Find where the given text appears and provide that cell's center as [X, Y] coordinate. 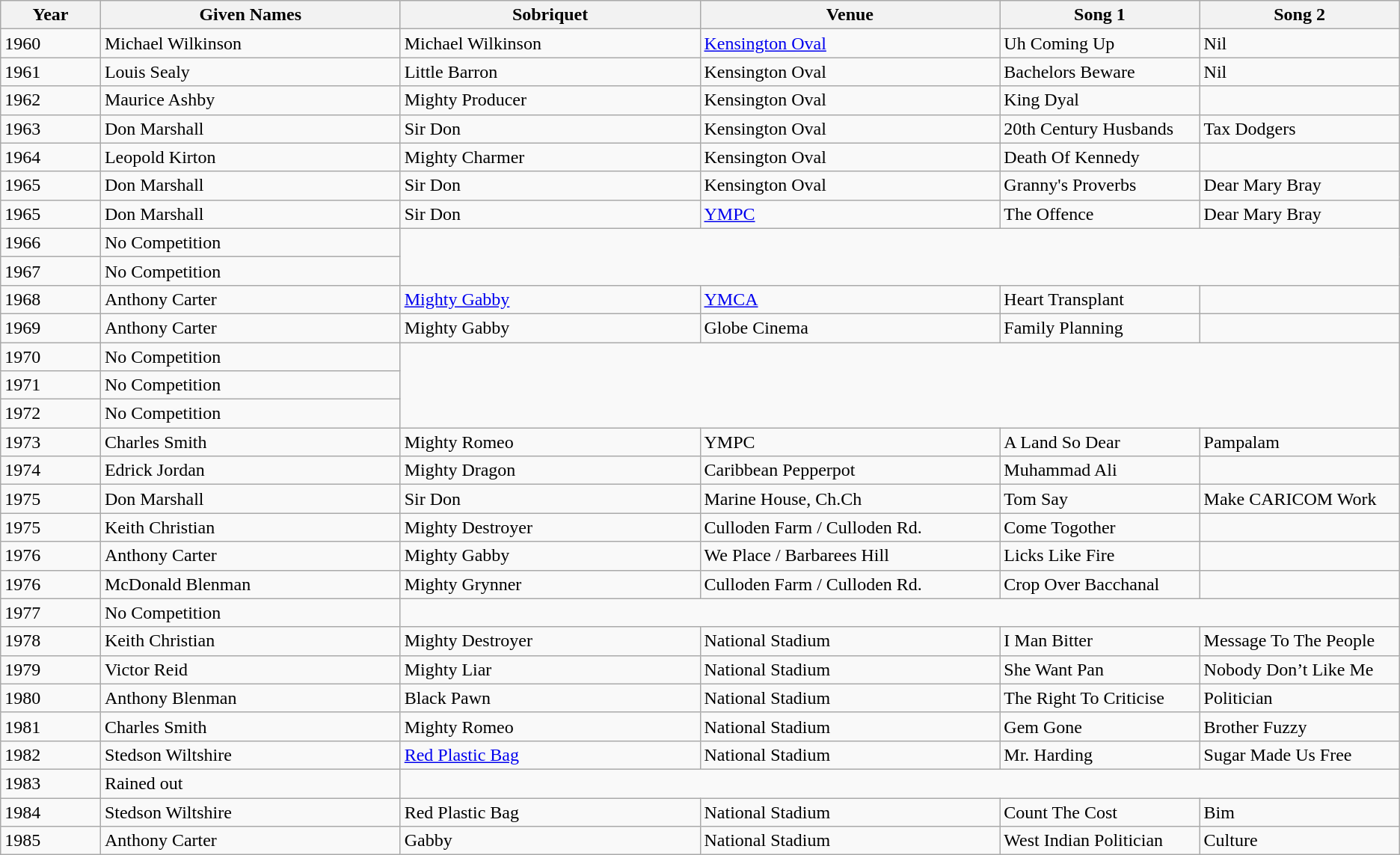
Mighty Charmer [550, 157]
Mighty Producer [550, 100]
Leopold Kirton [250, 157]
Bim [1300, 812]
Family Planning [1099, 328]
Come Togother [1099, 527]
West Indian Politician [1099, 841]
Pampalam [1300, 442]
1980 [51, 698]
Mr. Harding [1099, 755]
I Man Bitter [1099, 641]
Venue [850, 15]
20th Century Husbands [1099, 129]
Heart Transplant [1099, 299]
Death Of Kennedy [1099, 157]
Tax Dodgers [1300, 129]
1974 [51, 471]
Rained out [250, 783]
Maurice Ashby [250, 100]
Little Barron [550, 72]
Granny's Proverbs [1099, 186]
Anthony Blenman [250, 698]
Victor Reid [250, 669]
Black Pawn [550, 698]
1972 [51, 414]
Count The Cost [1099, 812]
1969 [51, 328]
1985 [51, 841]
Message To The People [1300, 641]
1963 [51, 129]
Mighty Liar [550, 669]
1960 [51, 43]
Politician [1300, 698]
Culture [1300, 841]
1968 [51, 299]
1967 [51, 271]
Gabby [550, 841]
Globe Cinema [850, 328]
The Offence [1099, 214]
Louis Sealy [250, 72]
Song 1 [1099, 15]
1983 [51, 783]
Edrick Jordan [250, 471]
Nobody Don’t Like Me [1300, 669]
Marine House, Ch.Ch [850, 499]
Song 2 [1300, 15]
Tom Say [1099, 499]
McDonald Blenman [250, 584]
Mighty Dragon [550, 471]
King Dyal [1099, 100]
Mighty Grynner [550, 584]
Bachelors Beware [1099, 72]
1962 [51, 100]
1971 [51, 385]
Caribbean Pepperpot [850, 471]
1973 [51, 442]
Brother Fuzzy [1300, 726]
Sobriquet [550, 15]
Gem Gone [1099, 726]
1982 [51, 755]
The Right To Criticise [1099, 698]
1978 [51, 641]
1966 [51, 242]
A Land So Dear [1099, 442]
1979 [51, 669]
1961 [51, 72]
Uh Coming Up [1099, 43]
1970 [51, 357]
1977 [51, 613]
Muhammad Ali [1099, 471]
We Place / Barbarees Hill [850, 556]
YMCA [850, 299]
Given Names [250, 15]
Make CARICOM Work [1300, 499]
Year [51, 15]
She Want Pan [1099, 669]
Licks Like Fire [1099, 556]
1964 [51, 157]
1984 [51, 812]
1981 [51, 726]
Sugar Made Us Free [1300, 755]
Crop Over Bacchanal [1099, 584]
